Locate the cell with the specified text and output its [x, y] center coordinate. 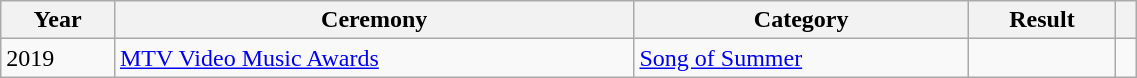
Ceremony [374, 20]
2019 [58, 58]
Category [801, 20]
Song of Summer [801, 58]
Year [58, 20]
MTV Video Music Awards [374, 58]
Result [1042, 20]
